Capture the cell that displays the provided text and extract its (X, Y) central coordinate. 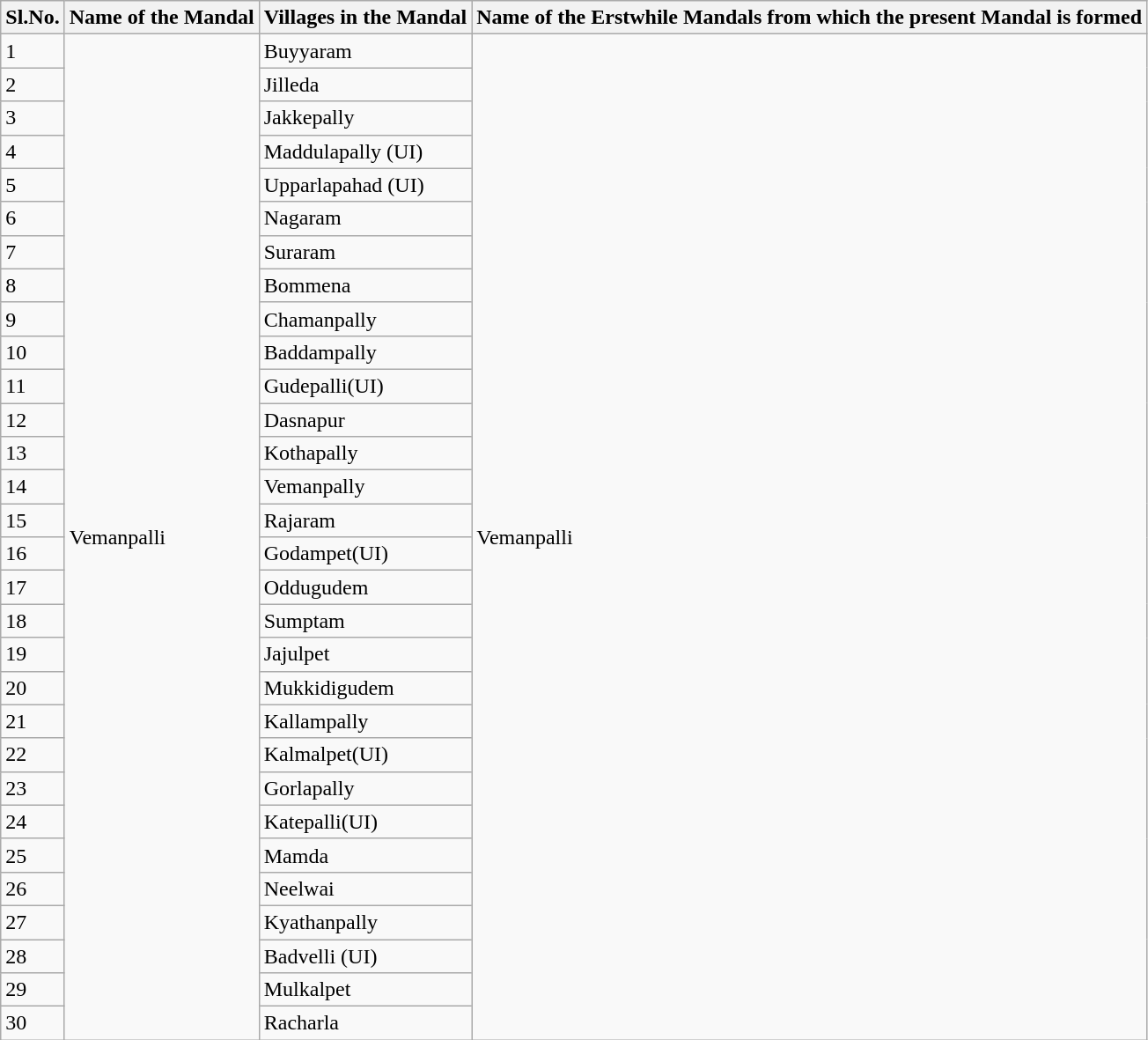
10 (33, 352)
Sumptam (365, 621)
26 (33, 889)
13 (33, 454)
Jajulpet (365, 654)
Kothapally (365, 454)
2 (33, 85)
Oddugudem (365, 587)
23 (33, 788)
Name of the Mandal (162, 18)
Dasnapur (365, 420)
Suraram (365, 252)
25 (33, 855)
Bommena (365, 285)
Nagaram (365, 218)
5 (33, 185)
Gorlapally (365, 788)
Kyathanpally (365, 922)
3 (33, 118)
6 (33, 218)
Villages in the Mandal (365, 18)
Mukkidigudem (365, 688)
4 (33, 151)
Sl.No. (33, 18)
1 (33, 51)
Baddampally (365, 352)
22 (33, 755)
Mamda (365, 855)
27 (33, 922)
Badvelli (UI) (365, 955)
9 (33, 319)
15 (33, 520)
Racharla (365, 1023)
12 (33, 420)
21 (33, 721)
16 (33, 554)
Jakkepally (365, 118)
Gudepalli(UI) (365, 386)
Buyyaram (365, 51)
Rajaram (365, 520)
14 (33, 487)
19 (33, 654)
Maddulapally (UI) (365, 151)
29 (33, 990)
Kallampally (365, 721)
Mulkalpet (365, 990)
30 (33, 1023)
Vemanpally (365, 487)
Chamanpally (365, 319)
Upparlapahad (UI) (365, 185)
17 (33, 587)
11 (33, 386)
20 (33, 688)
24 (33, 822)
7 (33, 252)
Neelwai (365, 889)
18 (33, 621)
Kalmalpet(UI) (365, 755)
Name of the Erstwhile Mandals from which the present Mandal is formed (810, 18)
28 (33, 955)
Katepalli(UI) (365, 822)
Godampet(UI) (365, 554)
Jilleda (365, 85)
8 (33, 285)
